Extract the [X, Y] coordinate from the center of the cell holding the provided text.  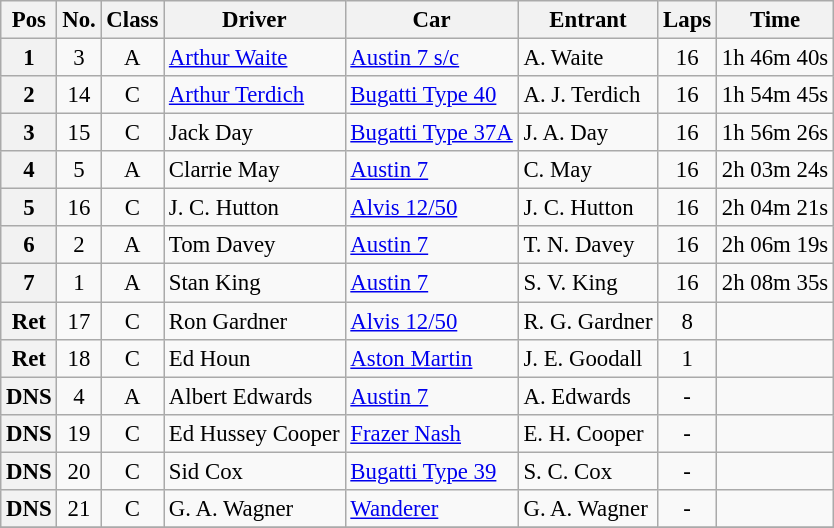
1h 56m 26s [776, 133]
E. H. Cooper [588, 433]
Car [432, 20]
8 [688, 321]
No. [79, 20]
Bugatti Type 37A [432, 133]
Pos [29, 20]
2h 06m 19s [776, 245]
Albert Edwards [254, 396]
17 [79, 321]
T. N. Davey [588, 245]
6 [29, 245]
Frazer Nash [432, 433]
Ed Hussey Cooper [254, 433]
Bugatti Type 40 [432, 95]
A. Waite [588, 58]
20 [79, 471]
Wanderer [432, 509]
18 [79, 358]
Arthur Terdich [254, 95]
S. V. King [588, 283]
Ron Gardner [254, 321]
Jack Day [254, 133]
Aston Martin [432, 358]
Clarrie May [254, 170]
2h 03m 24s [776, 170]
Austin 7 s/c [432, 58]
2h 08m 35s [776, 283]
C. May [588, 170]
Class [132, 20]
Entrant [588, 20]
R. G. Gardner [588, 321]
Bugatti Type 39 [432, 471]
J. E. Goodall [588, 358]
14 [79, 95]
Arthur Waite [254, 58]
Stan King [254, 283]
1h 46m 40s [776, 58]
Tom Davey [254, 245]
19 [79, 433]
15 [79, 133]
Ed Houn [254, 358]
A. J. Terdich [588, 95]
1h 54m 45s [776, 95]
21 [79, 509]
Driver [254, 20]
A. Edwards [588, 396]
7 [29, 283]
Sid Cox [254, 471]
Time [776, 20]
Laps [688, 20]
2h 04m 21s [776, 208]
J. A. Day [588, 133]
S. C. Cox [588, 471]
